Locate the cell with the specified text and output its (X, Y) center coordinate. 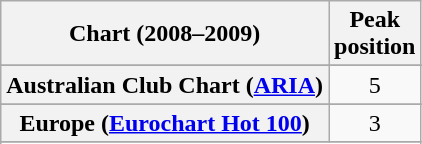
Europe (Eurochart Hot 100) (165, 123)
Australian Club Chart (ARIA) (165, 85)
Chart (2008–2009) (165, 34)
5 (374, 85)
3 (374, 123)
Peakposition (374, 34)
